Locate the cell with the specified text and output its (x, y) center coordinate. 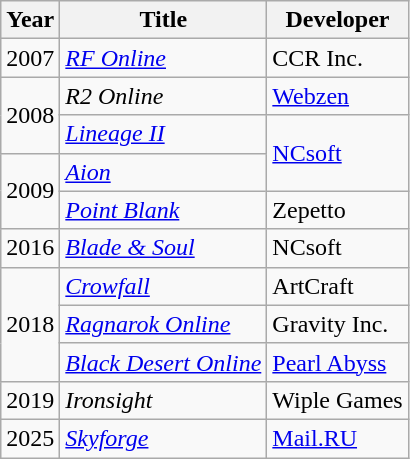
2019 (30, 400)
Ironsight (164, 400)
2016 (30, 248)
ArtCraft (338, 286)
2009 (30, 191)
Developer (338, 20)
Year (30, 20)
Pearl Abyss (338, 362)
Gravity Inc. (338, 324)
Title (164, 20)
Wiple Games (338, 400)
Crowfall (164, 286)
Aion (164, 172)
Point Blank (164, 210)
RF Online (164, 58)
Webzen (338, 96)
Black Desert Online (164, 362)
Skyforge (164, 438)
R2 Online (164, 96)
Mail.RU (338, 438)
Blade & Soul (164, 248)
Ragnarok Online (164, 324)
2008 (30, 115)
CCR Inc. (338, 58)
2018 (30, 324)
Zepetto (338, 210)
2025 (30, 438)
2007 (30, 58)
Lineage II (164, 134)
